Locate the cell with the specified text and output its [X, Y] center coordinate. 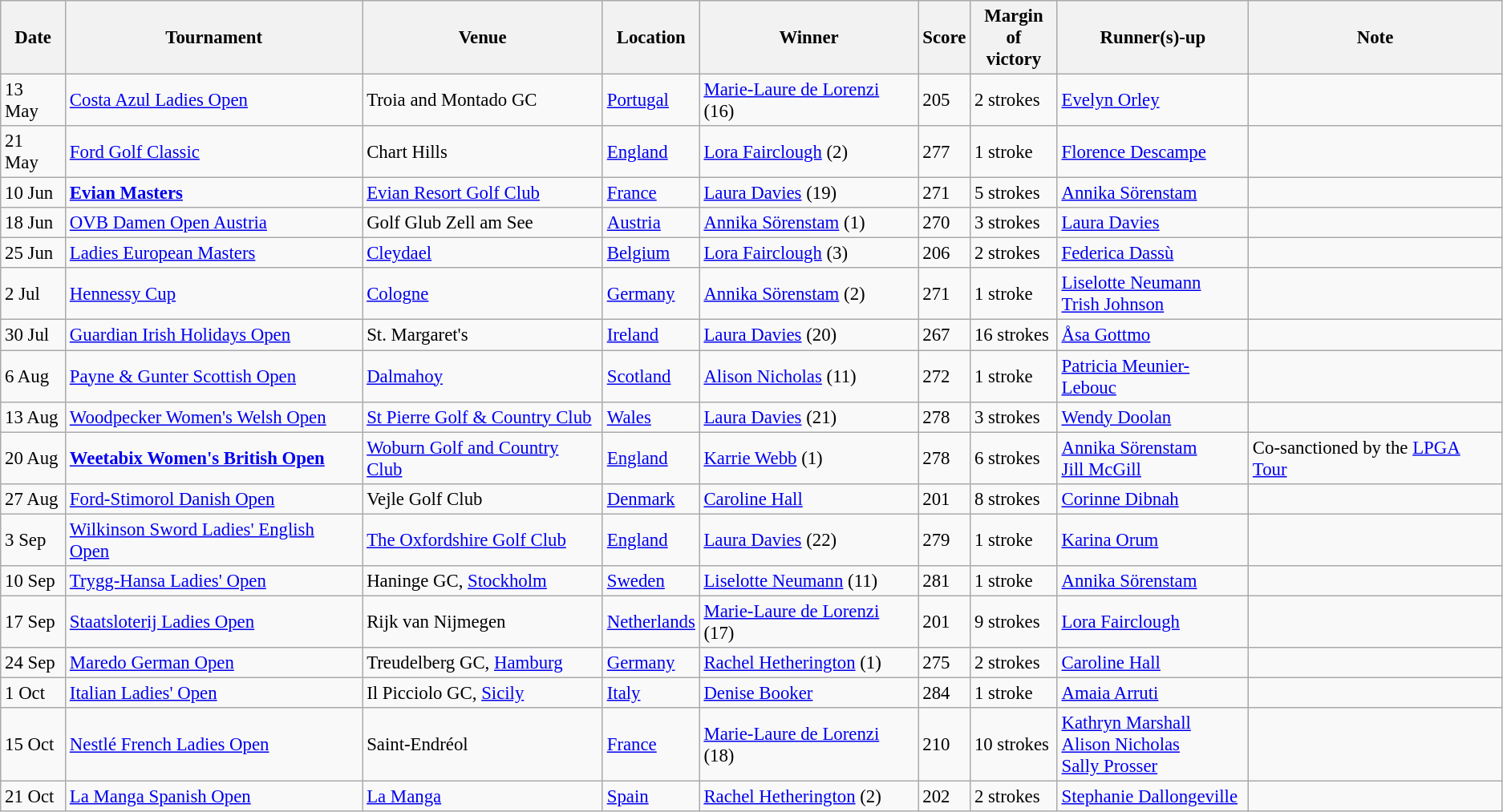
Troia and Montado GC [483, 101]
6 strokes [1014, 459]
Evian Masters [214, 193]
27 Aug [34, 499]
Italy [651, 693]
Laura Davies (19) [808, 193]
The Oxfordshire Golf Club [483, 540]
Annika Sörenstam (1) [808, 223]
Alison Nicholas (11) [808, 377]
8 strokes [1014, 499]
Margin ofvictory [1014, 38]
Ford Golf Classic [214, 152]
Denmark [651, 499]
13 Aug [34, 417]
Hennessy Cup [214, 293]
5 strokes [1014, 193]
Wales [651, 417]
Laura Davies (20) [808, 335]
Wilkinson Sword Ladies' English Open [214, 540]
20 Aug [34, 459]
10 Sep [34, 581]
Co-sanctioned by the LPGA Tour [1375, 459]
21 May [34, 152]
205 [945, 101]
Åsa Gottmo [1153, 335]
Cologne [483, 293]
Portugal [651, 101]
Karina Orum [1153, 540]
Payne & Gunter Scottish Open [214, 377]
210 [945, 745]
281 [945, 581]
Laura Davies (22) [808, 540]
30 Jul [34, 335]
Treudelberg GC, Hamburg [483, 663]
Date [34, 38]
Spain [651, 797]
Evian Resort Golf Club [483, 193]
206 [945, 253]
279 [945, 540]
Maredo German Open [214, 663]
Marie-Laure de Lorenzi (16) [808, 101]
Scotland [651, 377]
Rachel Hetherington (1) [808, 663]
16 strokes [1014, 335]
Woburn Golf and Country Club [483, 459]
Il Picciolo GC, Sicily [483, 693]
275 [945, 663]
Saint-Endréol [483, 745]
10 strokes [1014, 745]
202 [945, 797]
Cleydael [483, 253]
Amaia Arruti [1153, 693]
Note [1375, 38]
La Manga Spanish Open [214, 797]
Lora Fairclough (3) [808, 253]
Tournament [214, 38]
Liselotte Neumann (11) [808, 581]
Italian Ladies' Open [214, 693]
Lora Fairclough (2) [808, 152]
Laura Davies [1153, 223]
272 [945, 377]
277 [945, 152]
Netherlands [651, 622]
Ladies European Masters [214, 253]
284 [945, 693]
Karrie Webb (1) [808, 459]
Florence Descampe [1153, 152]
Federica Dassù [1153, 253]
Chart Hills [483, 152]
Rachel Hetherington (2) [808, 797]
Wendy Doolan [1153, 417]
24 Sep [34, 663]
9 strokes [1014, 622]
2 Jul [34, 293]
Annika Sörenstam Jill McGill [1153, 459]
17 Sep [34, 622]
15 Oct [34, 745]
Runner(s)-up [1153, 38]
Sweden [651, 581]
Weetabix Women's British Open [214, 459]
Haninge GC, Stockholm [483, 581]
Venue [483, 38]
10 Jun [34, 193]
25 Jun [34, 253]
Woodpecker Women's Welsh Open [214, 417]
Denise Booker [808, 693]
21 Oct [34, 797]
Costa Azul Ladies Open [214, 101]
Austria [651, 223]
Marie-Laure de Lorenzi (18) [808, 745]
13 May [34, 101]
Location [651, 38]
Guardian Irish Holidays Open [214, 335]
Annika Sörenstam (2) [808, 293]
St. Margaret's [483, 335]
Golf Glub Zell am See [483, 223]
Corinne Dibnah [1153, 499]
Staatsloterij Ladies Open [214, 622]
Trygg-Hansa Ladies' Open [214, 581]
Evelyn Orley [1153, 101]
Winner [808, 38]
Liselotte Neumann Trish Johnson [1153, 293]
Belgium [651, 253]
Nestlé French Ladies Open [214, 745]
Score [945, 38]
Lora Fairclough [1153, 622]
Vejle Golf Club [483, 499]
267 [945, 335]
Rijk van Nijmegen [483, 622]
Ford-Stimorol Danish Open [214, 499]
Patricia Meunier-Lebouc [1153, 377]
Dalmahoy [483, 377]
OVB Damen Open Austria [214, 223]
Stephanie Dallongeville [1153, 797]
Ireland [651, 335]
270 [945, 223]
1 Oct [34, 693]
La Manga [483, 797]
Laura Davies (21) [808, 417]
St Pierre Golf & Country Club [483, 417]
18 Jun [34, 223]
6 Aug [34, 377]
3 Sep [34, 540]
Kathryn Marshall Alison Nicholas Sally Prosser [1153, 745]
Marie-Laure de Lorenzi (17) [808, 622]
